From the cell containing the given text, extract its center point as [x, y] coordinate. 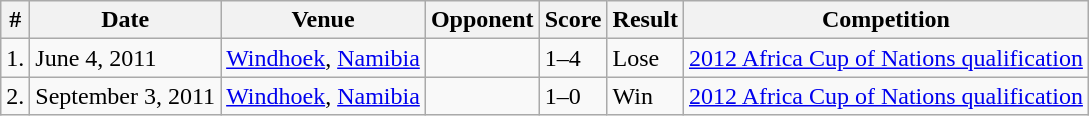
1–4 [573, 58]
June 4, 2011 [126, 58]
Opponent [482, 20]
Date [126, 20]
Result [645, 20]
2. [16, 96]
September 3, 2011 [126, 96]
Win [645, 96]
1. [16, 58]
Venue [324, 20]
# [16, 20]
Lose [645, 58]
Competition [886, 20]
Score [573, 20]
1–0 [573, 96]
